For the text-containing cell, return its midpoint in (X, Y) coordinate format. 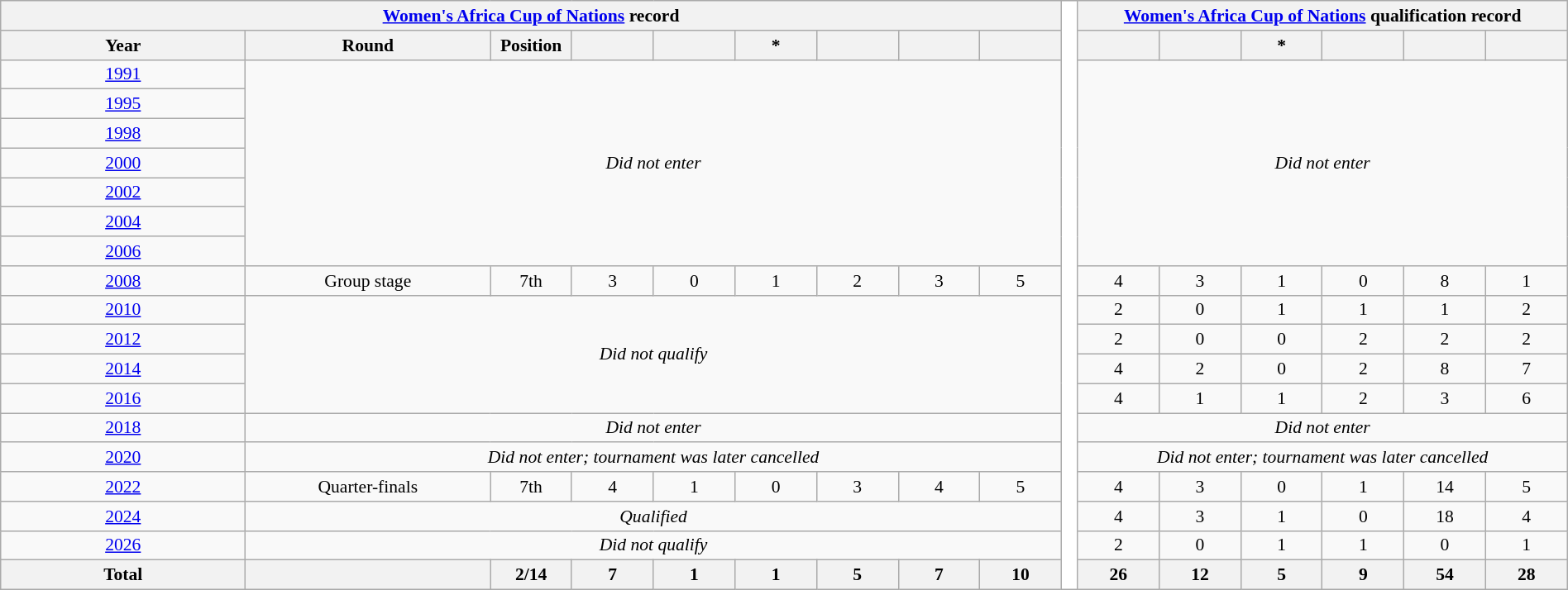
Quarter-finals (368, 487)
2010 (123, 310)
1991 (123, 74)
2006 (123, 251)
2018 (123, 428)
2016 (123, 398)
2026 (123, 545)
18 (1446, 516)
Position (531, 45)
12 (1201, 575)
1998 (123, 134)
2022 (123, 487)
2004 (123, 222)
2002 (123, 193)
2014 (123, 369)
2008 (123, 281)
Total (123, 575)
2012 (123, 340)
54 (1446, 575)
Qualified (653, 516)
2020 (123, 458)
2024 (123, 516)
Round (368, 45)
Year (123, 45)
1995 (123, 104)
10 (1021, 575)
2000 (123, 163)
26 (1118, 575)
14 (1446, 487)
6 (1527, 398)
Women's Africa Cup of Nations qualification record (1322, 16)
28 (1527, 575)
9 (1363, 575)
Women's Africa Cup of Nations record (531, 16)
Group stage (368, 281)
2/14 (531, 575)
